Locate the cell with the specified text and output its (x, y) center coordinate. 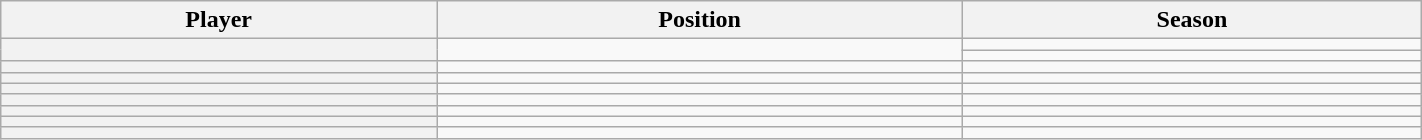
Position (700, 20)
Player (219, 20)
Season (1192, 20)
